For the text-containing cell, return its midpoint in (x, y) coordinate format. 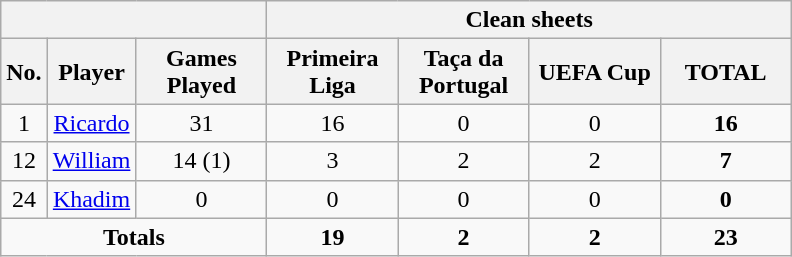
3 (332, 161)
19 (332, 237)
Ricardo (92, 123)
Player (92, 72)
1 (24, 123)
24 (24, 199)
23 (726, 237)
TOTAL (726, 72)
12 (24, 161)
14 (1) (202, 161)
Primeira Liga (332, 72)
Clean sheets (529, 20)
William (92, 161)
Khadim (92, 199)
31 (202, 123)
No. (24, 72)
Games Played (202, 72)
Totals (134, 237)
UEFA Cup (594, 72)
7 (726, 161)
Taça da Portugal (464, 72)
